Scan for the cell matching the given text and deliver its (x, y) coordinate at center. 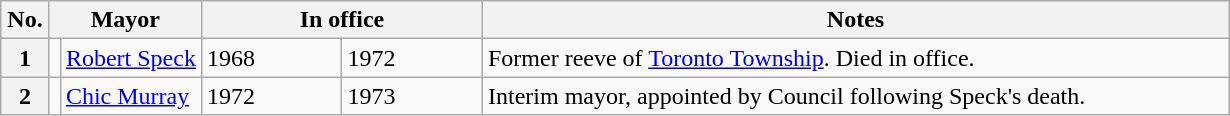
2 (26, 96)
Chic Murray (130, 96)
Mayor (125, 20)
In office (342, 20)
1973 (412, 96)
No. (26, 20)
Robert Speck (130, 58)
Former reeve of Toronto Township. Died in office. (855, 58)
1968 (272, 58)
Interim mayor, appointed by Council following Speck's death. (855, 96)
1 (26, 58)
Notes (855, 20)
